Output the [X, Y] coordinate of the center of the cell containing the given text.  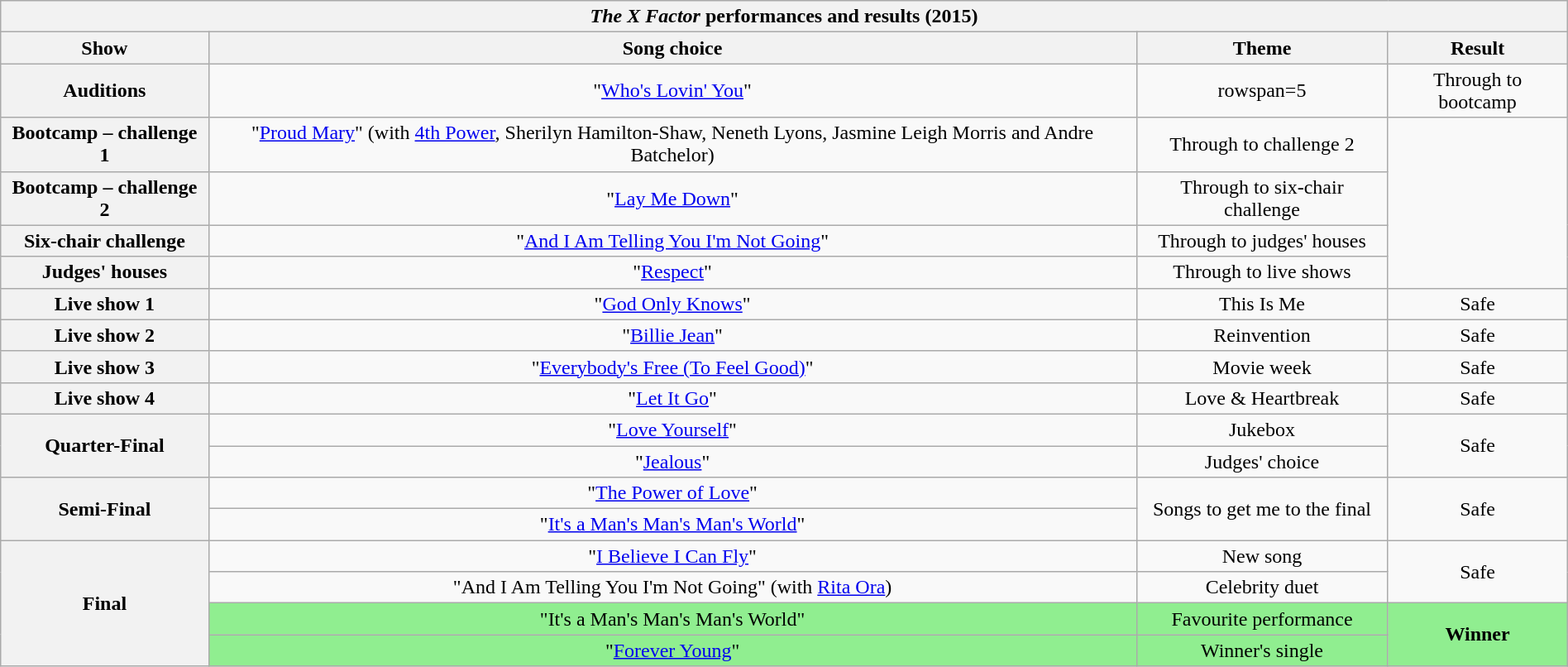
Live show 1 [104, 304]
Show [104, 48]
Final [104, 603]
Through to six-chair challenge [1262, 199]
"The Power of Love" [672, 493]
Celebrity duet [1262, 588]
Through to challenge 2 [1262, 144]
"Love Yourself" [672, 429]
"Jealous" [672, 461]
"Lay Me Down" [672, 199]
"I Believe I Can Fly" [672, 556]
Quarter-Final [104, 445]
Judges' choice [1262, 461]
Songs to get me to the final [1262, 509]
"Respect" [672, 272]
New song [1262, 556]
Result [1477, 48]
"Billie Jean" [672, 335]
"Who's Lovin' You" [672, 91]
Through to judges' houses [1262, 241]
Live show 4 [104, 398]
rowspan=5 [1262, 91]
Winner's single [1262, 650]
Bootcamp – challenge 1 [104, 144]
Auditions [104, 91]
Judges' houses [104, 272]
Live show 2 [104, 335]
Song choice [672, 48]
Bootcamp – challenge 2 [104, 199]
The X Factor performances and results (2015) [784, 17]
"God Only Knows" [672, 304]
Favourite performance [1262, 619]
Movie week [1262, 367]
Winner [1477, 635]
Jukebox [1262, 429]
Through to live shows [1262, 272]
Reinvention [1262, 335]
"Everybody's Free (To Feel Good)" [672, 367]
"Proud Mary" (with 4th Power, Sherilyn Hamilton-Shaw, Neneth Lyons, Jasmine Leigh Morris and Andre Batchelor) [672, 144]
Semi-Final [104, 509]
"And I Am Telling You I'm Not Going" [672, 241]
Through to bootcamp [1477, 91]
This Is Me [1262, 304]
"Let It Go" [672, 398]
Love & Heartbreak [1262, 398]
"And I Am Telling You I'm Not Going" (with Rita Ora) [672, 588]
Theme [1262, 48]
"Forever Young" [672, 650]
Six-chair challenge [104, 241]
Live show 3 [104, 367]
